Scan for the cell matching the given text and deliver its [x, y] coordinate at center. 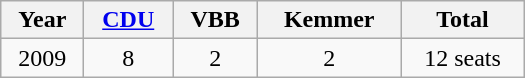
Kemmer [330, 20]
Total [463, 20]
2009 [42, 58]
VBB [216, 20]
Year [42, 20]
12 seats [463, 58]
8 [128, 58]
CDU [128, 20]
